Determine the (X, Y) coordinate at the center of the cell enclosing the given text.  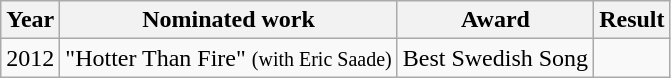
Nominated work (228, 20)
Year (30, 20)
2012 (30, 58)
Best Swedish Song (495, 58)
Result (632, 20)
Award (495, 20)
"Hotter Than Fire" (with Eric Saade) (228, 58)
